Extract the (X, Y) coordinate from the center of the cell holding the provided text.  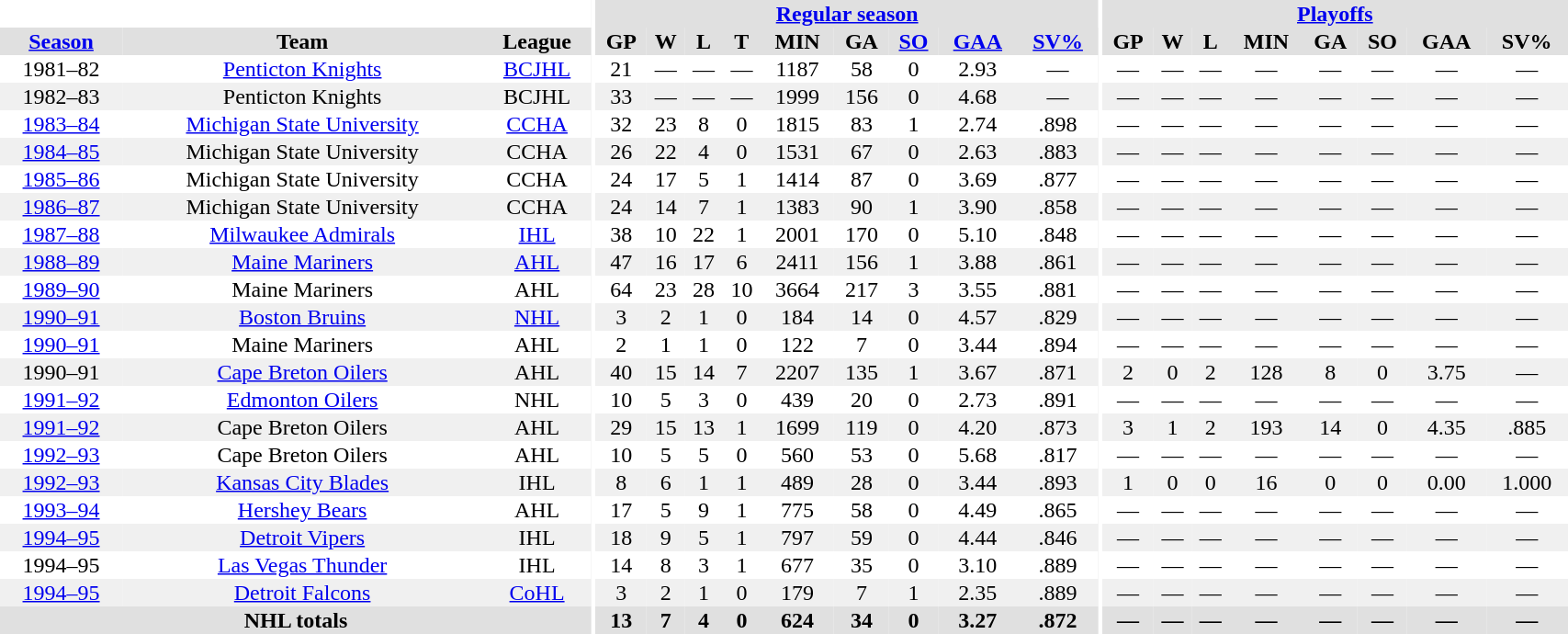
33 (622, 96)
CoHL (536, 593)
Playoffs (1335, 14)
1531 (797, 152)
29 (622, 427)
.848 (1057, 234)
.865 (1057, 510)
775 (797, 510)
3.88 (977, 262)
1.000 (1527, 482)
3.69 (977, 179)
38 (622, 234)
1987–88 (61, 234)
.858 (1057, 207)
2.63 (977, 152)
Hershey Bears (302, 510)
Season (61, 41)
Boston Bruins (302, 317)
.829 (1057, 317)
5.10 (977, 234)
34 (862, 620)
624 (797, 620)
26 (622, 152)
Team (302, 41)
797 (797, 538)
League (536, 41)
4.44 (977, 538)
.881 (1057, 289)
2.74 (977, 124)
4.20 (977, 427)
122 (797, 345)
193 (1266, 427)
.871 (1057, 372)
Regular season (847, 14)
1187 (797, 69)
677 (797, 565)
3.90 (977, 207)
439 (797, 400)
.873 (1057, 427)
NHL totals (296, 620)
3.55 (977, 289)
Kansas City Blades (302, 482)
217 (862, 289)
18 (622, 538)
135 (862, 372)
53 (862, 455)
2411 (797, 262)
1984–85 (61, 152)
1985–86 (61, 179)
.883 (1057, 152)
3.10 (977, 565)
.877 (1057, 179)
35 (862, 565)
1982–83 (61, 96)
.898 (1057, 124)
1989–90 (61, 289)
1815 (797, 124)
20 (862, 400)
40 (622, 372)
83 (862, 124)
Las Vegas Thunder (302, 565)
1999 (797, 96)
3.75 (1447, 372)
179 (797, 593)
2.73 (977, 400)
64 (622, 289)
2207 (797, 372)
128 (1266, 372)
184 (797, 317)
489 (797, 482)
.817 (1057, 455)
1983–84 (61, 124)
.894 (1057, 345)
1986–87 (61, 207)
1988–89 (61, 262)
67 (862, 152)
Milwaukee Admirals (302, 234)
Detroit Vipers (302, 538)
4.49 (977, 510)
.893 (1057, 482)
5.68 (977, 455)
1414 (797, 179)
.891 (1057, 400)
.885 (1527, 427)
21 (622, 69)
2.35 (977, 593)
2001 (797, 234)
.846 (1057, 538)
47 (622, 262)
87 (862, 179)
2.93 (977, 69)
170 (862, 234)
1383 (797, 207)
3664 (797, 289)
0.00 (1447, 482)
119 (862, 427)
59 (862, 538)
Edmonton Oilers (302, 400)
1699 (797, 427)
Detroit Falcons (302, 593)
32 (622, 124)
4.35 (1447, 427)
4.68 (977, 96)
4.57 (977, 317)
1993–94 (61, 510)
3.67 (977, 372)
1981–82 (61, 69)
.861 (1057, 262)
3.27 (977, 620)
.872 (1057, 620)
560 (797, 455)
90 (862, 207)
T (742, 41)
